Return (x, y) of the center of cell containing provided text 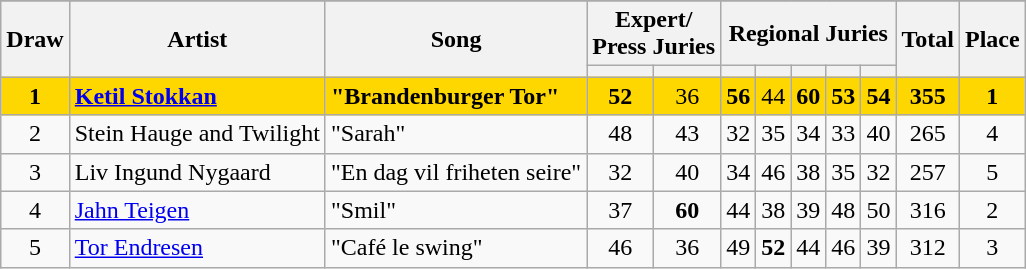
Expert/Press Juries (654, 34)
Song (456, 39)
50 (878, 210)
"Smil" (456, 210)
Place (992, 39)
"Sarah" (456, 134)
Stein Hauge and Twilight (197, 134)
Jahn Teigen (197, 210)
265 (928, 134)
Ketil Stokkan (197, 96)
54 (878, 96)
257 (928, 172)
Regional Juries (808, 34)
37 (620, 210)
49 (738, 248)
33 (844, 134)
"En dag vil friheten seire" (456, 172)
Total (928, 39)
"Café le swing" (456, 248)
53 (844, 96)
Tor Endresen (197, 248)
Artist (197, 39)
43 (688, 134)
Draw (35, 39)
355 (928, 96)
Liv Ingund Nygaard (197, 172)
316 (928, 210)
312 (928, 248)
56 (738, 96)
"Brandenburger Tor" (456, 96)
